Return (x, y) of the center of cell containing provided text 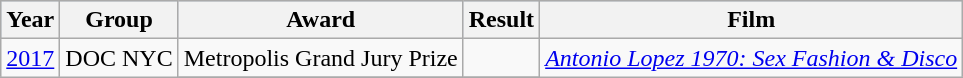
Award (320, 20)
Metropolis Grand Jury Prize (320, 58)
Antonio Lopez 1970: Sex Fashion & Disco (752, 58)
Result (501, 20)
Group (119, 20)
Year (30, 20)
DOC NYC (119, 58)
2017 (30, 58)
Film (752, 20)
